Capture the cell that displays the provided text and extract its [X, Y] central coordinate. 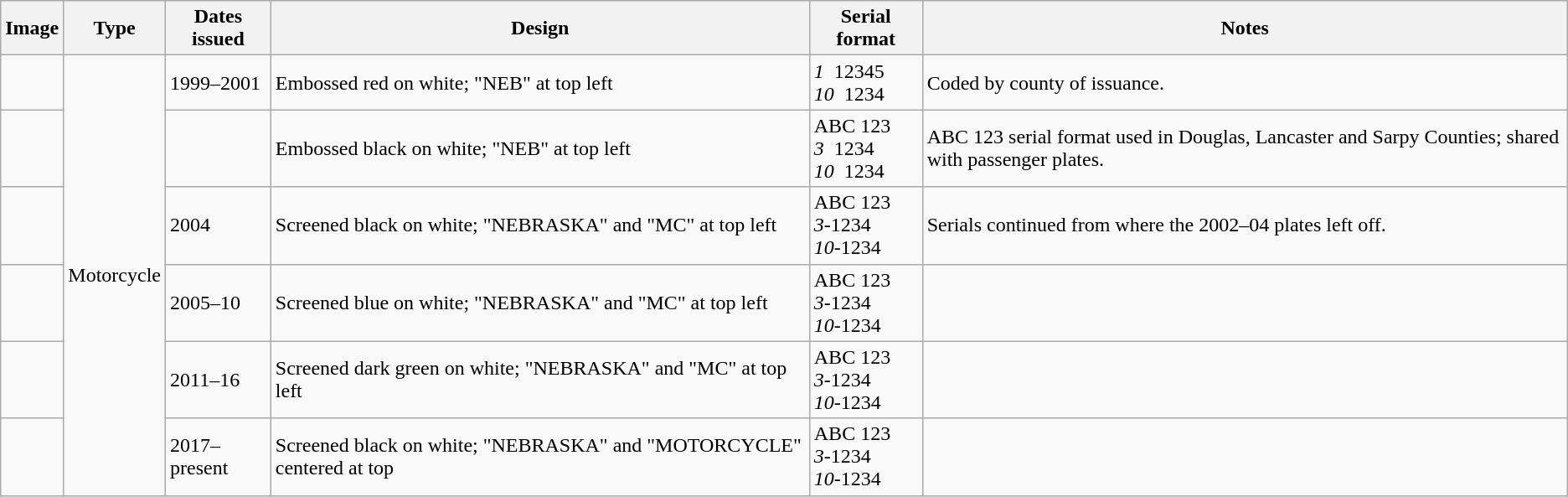
Coded by county of issuance. [1245, 82]
Image [32, 28]
Type [115, 28]
2004 [218, 225]
Motorcycle [115, 275]
Dates issued [218, 28]
Serial format [866, 28]
2011–16 [218, 380]
1999–2001 [218, 82]
ABC 1233 123410 1234 [866, 148]
1 1234510 1234 [866, 82]
Screened blue on white; "NEBRASKA" and "MC" at top left [539, 303]
Serials continued from where the 2002–04 plates left off. [1245, 225]
Screened dark green on white; "NEBRASKA" and "MC" at top left [539, 380]
Notes [1245, 28]
Design [539, 28]
Screened black on white; "NEBRASKA" and "MC" at top left [539, 225]
Screened black on white; "NEBRASKA" and "MOTORCYCLE" centered at top [539, 457]
ABC 123 serial format used in Douglas, Lancaster and Sarpy Counties; shared with passenger plates. [1245, 148]
Embossed black on white; "NEB" at top left [539, 148]
2017–present [218, 457]
Embossed red on white; "NEB" at top left [539, 82]
2005–10 [218, 303]
